Detect which cell encompasses the target text, then output its (x, y) center coordinate. 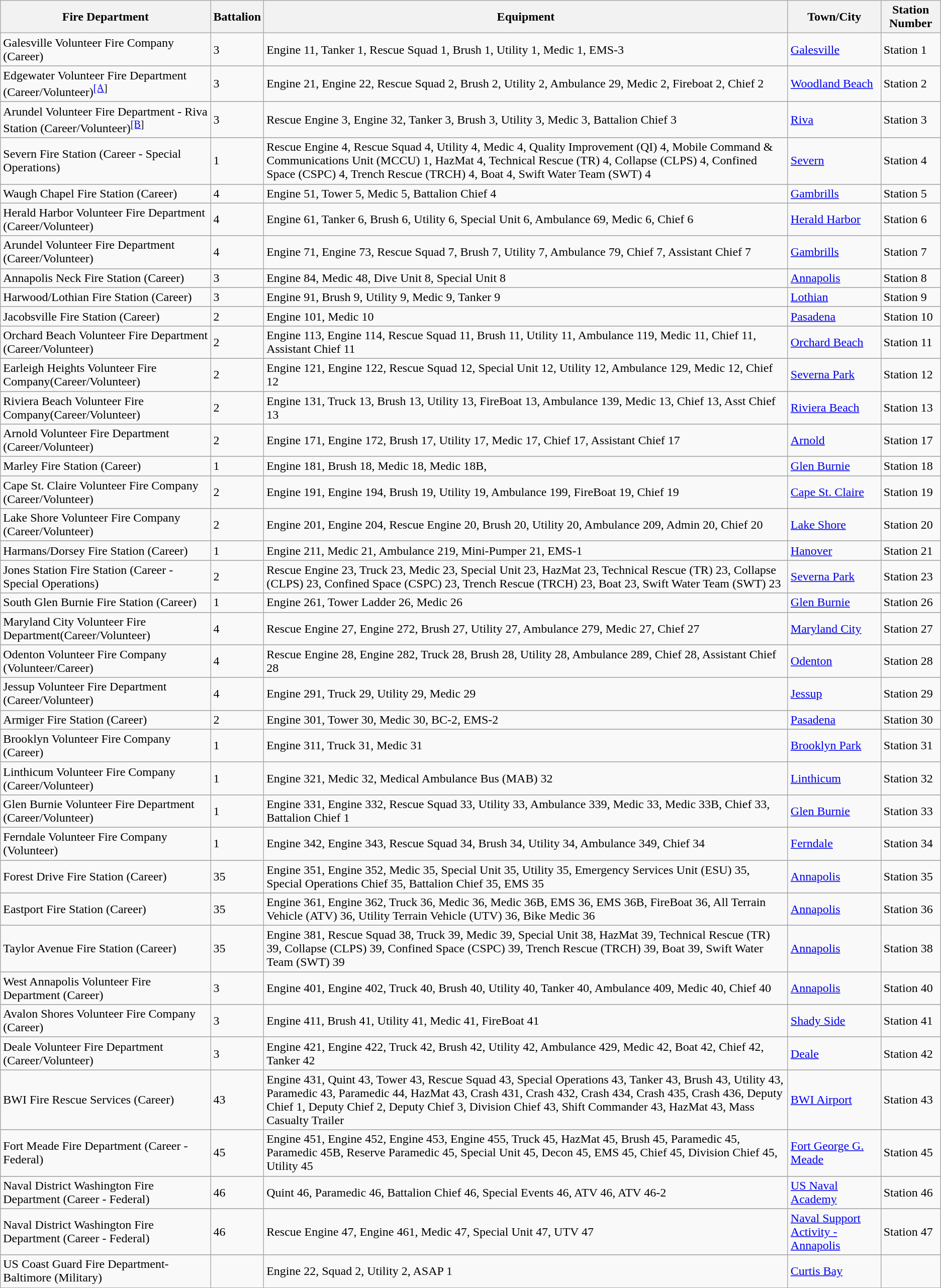
Station 8 (911, 278)
Harwood/Lothian Fire Station (Career) (106, 297)
Fort Meade Fire Department (Career - Federal) (106, 1153)
Engine 342, Engine 343, Rescue Squad 34, Brush 34, Utility 34, Ambulance 349, Chief 34 (526, 843)
Fort George G. Meade (834, 1153)
Station 13 (911, 408)
Engine 331, Engine 332, Rescue Squad 33, Utility 33, Ambulance 339, Medic 33, Medic 33B, Chief 33, Battalion Chief 1 (526, 811)
Station 3 (911, 120)
Marley Fire Station (Career) (106, 466)
Station 33 (911, 811)
Town/City (834, 17)
Woodland Beach (834, 84)
Linthicum Volunteer Fire Company (Career/Volunteer) (106, 778)
Odenton Volunteer Fire Company (Volunteer/Career) (106, 661)
Engine 71, Engine 73, Rescue Squad 7, Brush 7, Utility 7, Ambulance 79, Chief 7, Assistant Chief 7 (526, 252)
Orchard Beach Volunteer Fire Department (Career/Volunteer) (106, 342)
Engine 22, Squad 2, Utility 2, ASAP 1 (526, 1271)
Station 18 (911, 466)
Rescue Engine 3, Engine 32, Tanker 3, Brush 3, Utility 3, Medic 3, Battalion Chief 3 (526, 120)
Engine 211, Medic 21, Ambulance 219, Mini-Pumper 21, EMS-1 (526, 551)
Harmans/Dorsey Fire Station (Career) (106, 551)
Station 46 (911, 1192)
Galesville (834, 49)
Galesville Volunteer Fire Company (Career) (106, 49)
Jacobsville Fire Station (Career) (106, 316)
Deale (834, 1053)
Linthicum (834, 778)
43 (237, 1100)
Station 45 (911, 1153)
Armiger Fire Station (Career) (106, 720)
Riva (834, 120)
Station 42 (911, 1053)
Engine 61, Tanker 6, Brush 6, Utility 6, Special Unit 6, Ambulance 69, Medic 6, Chief 6 (526, 219)
Station 47 (911, 1232)
Forest Drive Fire Station (Career) (106, 876)
Fire Department (106, 17)
Engine 421, Engine 422, Truck 42, Brush 42, Utility 42, Ambulance 429, Medic 42, Boat 42, Chief 42, Tanker 42 (526, 1053)
Station 34 (911, 843)
Brooklyn Park (834, 746)
Engine 261, Tower Ladder 26, Medic 26 (526, 603)
BWI Fire Rescue Services (Career) (106, 1100)
Taylor Avenue Fire Station (Career) (106, 949)
Jessup (834, 693)
Battalion (237, 17)
Eastport Fire Station (Career) (106, 910)
Glen Burnie Volunteer Fire Department (Career/Volunteer) (106, 811)
Station 9 (911, 297)
Quint 46, Paramedic 46, Battalion Chief 46, Special Events 46, ATV 46, ATV 46-2 (526, 1192)
Station 4 (911, 161)
Engine 411, Brush 41, Utility 41, Medic 41, FireBoat 41 (526, 1021)
US Naval Academy (834, 1192)
Station 17 (911, 440)
Station 40 (911, 988)
Station 31 (911, 746)
Herald Harbor (834, 219)
Equipment (526, 17)
Engine 201, Engine 204, Rescue Engine 20, Brush 20, Utility 20, Ambulance 209, Admin 20, Chief 20 (526, 525)
Riviera Beach (834, 408)
West Annapolis Volunteer Fire Department (Career) (106, 988)
Waugh Chapel Fire Station (Career) (106, 193)
Ferndale Volunteer Fire Company (Volunteer) (106, 843)
Engine 401, Engine 402, Truck 40, Brush 40, Utility 40, Tanker 40, Ambulance 409, Medic 40, Chief 40 (526, 988)
Brooklyn Volunteer Fire Company (Career) (106, 746)
Station 23 (911, 577)
Jones Station Fire Station (Career - Special Operations) (106, 577)
Shady Side (834, 1021)
Severn (834, 161)
US Coast Guard Fire Department-Baltimore (Military) (106, 1271)
Jessup Volunteer Fire Department (Career/Volunteer) (106, 693)
BWI Airport (834, 1100)
Station 19 (911, 492)
Station 6 (911, 219)
Odenton (834, 661)
Arundel Volunteer Fire Department (Career/Volunteer) (106, 252)
Earleigh Heights Volunteer Fire Company(Career/Volunteer) (106, 375)
Arundel Volunteer Fire Department - Riva Station (Career/Volunteer)[B] (106, 120)
Arnold Volunteer Fire Department (Career/Volunteer) (106, 440)
Rescue Engine 27, Engine 272, Brush 27, Utility 27, Ambulance 279, Medic 27, Chief 27 (526, 628)
Rescue Engine 47, Engine 461, Medic 47, Special Unit 47, UTV 47 (526, 1232)
Station 38 (911, 949)
Engine 301, Tower 30, Medic 30, BC-2, EMS-2 (526, 720)
Station 29 (911, 693)
Engine 181, Brush 18, Medic 18, Medic 18B, (526, 466)
Station 2 (911, 84)
Deale Volunteer Fire Department (Career/Volunteer) (106, 1053)
Station 21 (911, 551)
Edgewater Volunteer Fire Department (Career/Volunteer)[A] (106, 84)
Arnold (834, 440)
Lothian (834, 297)
Hanover (834, 551)
Engine 11, Tanker 1, Rescue Squad 1, Brush 1, Utility 1, Medic 1, EMS-3 (526, 49)
Ferndale (834, 843)
Station 10 (911, 316)
Station 35 (911, 876)
Engine 84, Medic 48, Dive Unit 8, Special Unit 8 (526, 278)
Station 41 (911, 1021)
Annapolis Neck Fire Station (Career) (106, 278)
South Glen Burnie Fire Station (Career) (106, 603)
Engine 121, Engine 122, Rescue Squad 12, Special Unit 12, Utility 12, Ambulance 129, Medic 12, Chief 12 (526, 375)
Station 43 (911, 1100)
Engine 101, Medic 10 (526, 316)
Naval Support Activity - Annapolis (834, 1232)
Station 7 (911, 252)
Cape St. Claire (834, 492)
Engine 171, Engine 172, Brush 17, Utility 17, Medic 17, Chief 17, Assistant Chief 17 (526, 440)
Engine 113, Engine 114, Rescue Squad 11, Brush 11, Utility 11, Ambulance 119, Medic 11, Chief 11, Assistant Chief 11 (526, 342)
Station 26 (911, 603)
Station Number (911, 17)
Riviera Beach Volunteer Fire Company(Career/Volunteer) (106, 408)
Herald Harbor Volunteer Fire Department (Career/Volunteer) (106, 219)
45 (237, 1153)
Severn Fire Station (Career - Special Operations) (106, 161)
Station 1 (911, 49)
Engine 191, Engine 194, Brush 19, Utility 19, Ambulance 199, FireBoat 19, Chief 19 (526, 492)
Curtis Bay (834, 1271)
Lake Shore (834, 525)
Engine 21, Engine 22, Rescue Squad 2, Brush 2, Utility 2, Ambulance 29, Medic 2, Fireboat 2, Chief 2 (526, 84)
Station 12 (911, 375)
Engine 321, Medic 32, Medical Ambulance Bus (MAB) 32 (526, 778)
Station 30 (911, 720)
Station 11 (911, 342)
Station 20 (911, 525)
Cape St. Claire Volunteer Fire Company (Career/Volunteer) (106, 492)
Engine 131, Truck 13, Brush 13, Utility 13, FireBoat 13, Ambulance 139, Medic 13, Chief 13, Asst Chief 13 (526, 408)
Avalon Shores Volunteer Fire Company (Career) (106, 1021)
Engine 51, Tower 5, Medic 5, Battalion Chief 4 (526, 193)
Station 36 (911, 910)
Station 5 (911, 193)
Orchard Beach (834, 342)
Station 28 (911, 661)
Station 32 (911, 778)
Engine 291, Truck 29, Utility 29, Medic 29 (526, 693)
Station 27 (911, 628)
Engine 91, Brush 9, Utility 9, Medic 9, Tanker 9 (526, 297)
Rescue Engine 28, Engine 282, Truck 28, Brush 28, Utility 28, Ambulance 289, Chief 28, Assistant Chief 28 (526, 661)
Maryland City Volunteer Fire Department(Career/Volunteer) (106, 628)
Lake Shore Volunteer Fire Company (Career/Volunteer) (106, 525)
Engine 311, Truck 31, Medic 31 (526, 746)
Maryland City (834, 628)
